Scan for the cell matching the given text and deliver its [x, y] coordinate at center. 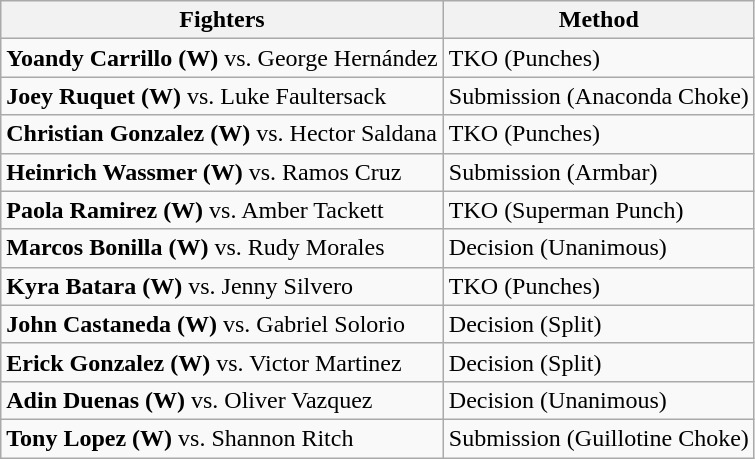
Erick Gonzalez (W) vs. Victor Martinez [222, 362]
Method [598, 20]
Submission (Anaconda Choke) [598, 96]
Submission (Armbar) [598, 172]
John Castaneda (W) vs. Gabriel Solorio [222, 324]
Adin Duenas (W) vs. Oliver Vazquez [222, 400]
Heinrich Wassmer (W) vs. Ramos Cruz [222, 172]
Submission (Guillotine Choke) [598, 438]
Fighters [222, 20]
Joey Ruquet (W) vs. Luke Faultersack [222, 96]
Tony Lopez (W) vs. Shannon Ritch [222, 438]
Marcos Bonilla (W) vs. Rudy Morales [222, 248]
Kyra Batara (W) vs. Jenny Silvero [222, 286]
Paola Ramirez (W) vs. Amber Tackett [222, 210]
Christian Gonzalez (W) vs. Hector Saldana [222, 134]
TKO (Superman Punch) [598, 210]
Yoandy Carrillo (W) vs. George Hernández [222, 58]
